Find where the given text appears and provide that cell's center as [x, y] coordinate. 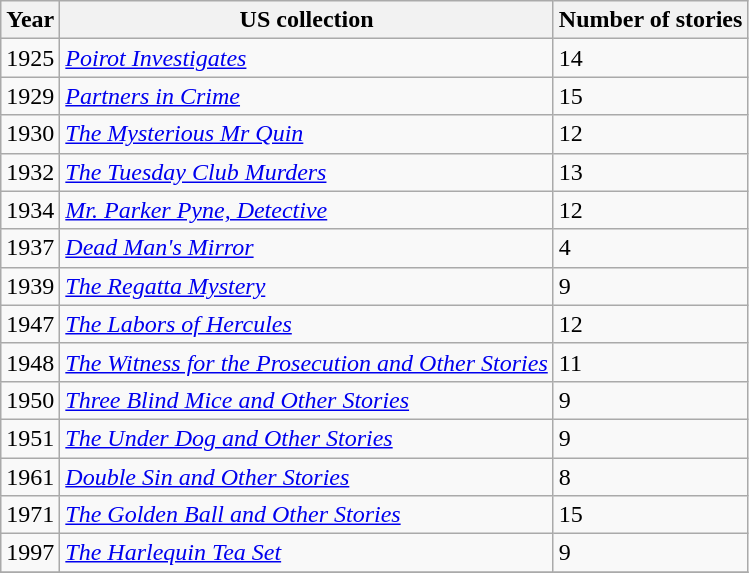
The Golden Ball and Other Stories [306, 515]
1934 [30, 210]
1929 [30, 96]
The Witness for the Prosecution and Other Stories [306, 362]
US collection [306, 20]
Mr. Parker Pyne, Detective [306, 210]
8 [650, 477]
14 [650, 58]
13 [650, 172]
1997 [30, 553]
Three Blind Mice and Other Stories [306, 400]
4 [650, 248]
1930 [30, 134]
1950 [30, 400]
Double Sin and Other Stories [306, 477]
1961 [30, 477]
The Mysterious Mr Quin [306, 134]
The Under Dog and Other Stories [306, 438]
1932 [30, 172]
The Labors of Hercules [306, 324]
Partners in Crime [306, 96]
11 [650, 362]
Dead Man's Mirror [306, 248]
1937 [30, 248]
Number of stories [650, 20]
Year [30, 20]
1925 [30, 58]
1947 [30, 324]
1971 [30, 515]
1951 [30, 438]
The Regatta Mystery [306, 286]
The Harlequin Tea Set [306, 553]
1948 [30, 362]
1939 [30, 286]
Poirot Investigates [306, 58]
The Tuesday Club Murders [306, 172]
